Locate the cell with the specified text and output its (x, y) center coordinate. 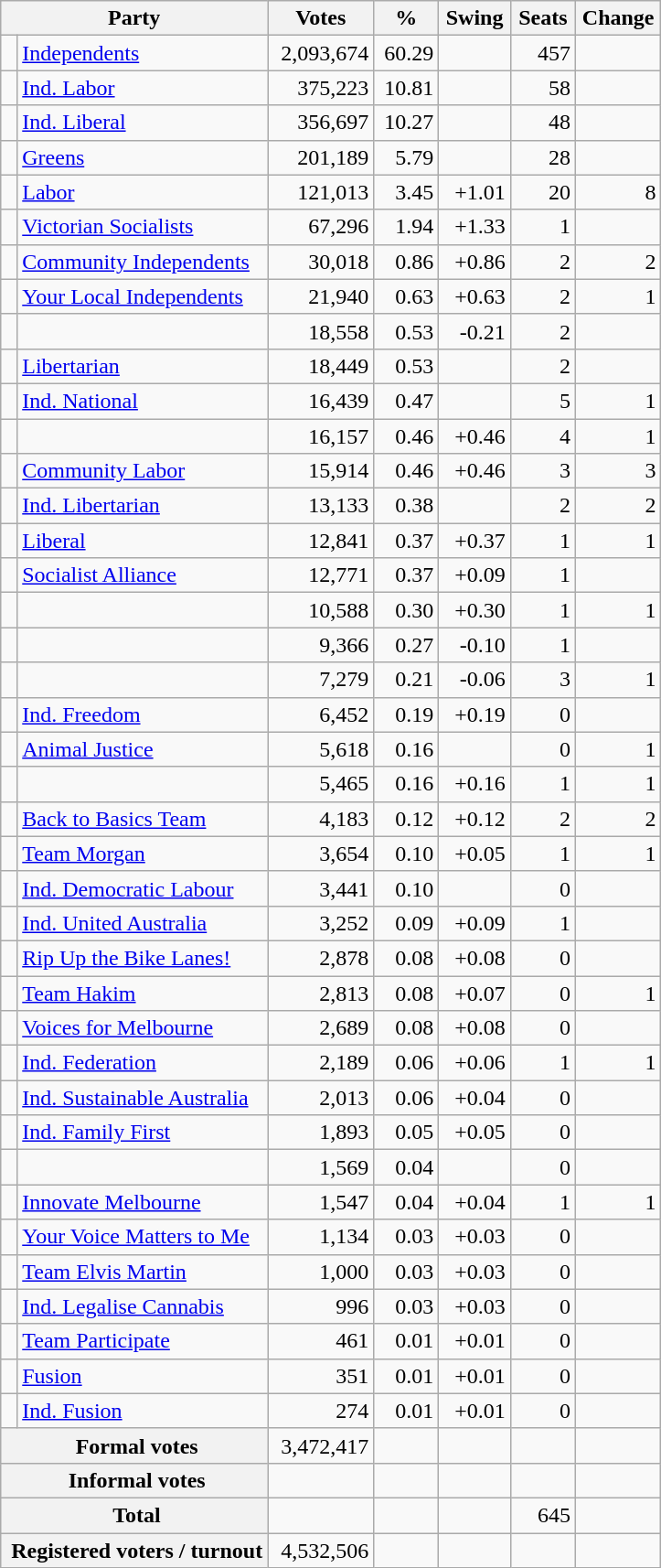
1,893 (321, 1133)
645 (543, 1515)
Ind. Freedom (143, 714)
21,940 (321, 296)
Ind. Sustainable Australia (143, 1098)
3,472,417 (321, 1445)
Voices for Melbourne (143, 1028)
Ind. United Australia (143, 923)
Rip Up the Bike Lanes! (143, 958)
0.30 (406, 610)
2,689 (321, 1028)
0.63 (406, 296)
Liberal (143, 541)
Informal votes (134, 1480)
+0.07 (475, 993)
18,558 (321, 331)
% (406, 18)
0.27 (406, 645)
+0.16 (475, 784)
Community Labor (143, 471)
2,813 (321, 993)
356,697 (321, 123)
Ind. Labor (143, 88)
Swing (475, 18)
351 (321, 1376)
3,441 (321, 888)
5.79 (406, 157)
4 (543, 436)
18,449 (321, 366)
Ind. Fusion (143, 1411)
Formal votes (134, 1445)
2,013 (321, 1098)
16,157 (321, 436)
Libertarian (143, 366)
1,547 (321, 1202)
Labor (143, 192)
1,569 (321, 1167)
Ind. Family First (143, 1133)
8 (618, 192)
2,189 (321, 1063)
Ind. Democratic Labour (143, 888)
+0.12 (475, 819)
0.21 (406, 680)
457 (543, 53)
Independents (143, 53)
3.45 (406, 192)
Team Hakim (143, 993)
28 (543, 157)
2,093,674 (321, 53)
Animal Justice (143, 749)
4,532,506 (321, 1551)
10.81 (406, 88)
0.47 (406, 401)
5,465 (321, 784)
Your Local Independents (143, 296)
0.38 (406, 506)
Ind. Federation (143, 1063)
13,133 (321, 506)
+0.06 (475, 1063)
Ind. National (143, 401)
Community Independents (143, 262)
Registered voters / turnout (134, 1551)
48 (543, 123)
Ind. Liberal (143, 123)
5 (543, 401)
+0.86 (475, 262)
4,183 (321, 819)
9,366 (321, 645)
996 (321, 1306)
Your Voice Matters to Me (143, 1237)
Innovate Melbourne (143, 1202)
201,189 (321, 157)
Team Elvis Martin (143, 1272)
2,878 (321, 958)
Total (134, 1515)
3,654 (321, 854)
+0.30 (475, 610)
Party (134, 18)
Team Participate (143, 1341)
Seats (543, 18)
274 (321, 1411)
10.27 (406, 123)
121,013 (321, 192)
0.09 (406, 923)
0.86 (406, 262)
Back to Basics Team (143, 819)
Fusion (143, 1376)
Greens (143, 157)
15,914 (321, 471)
5,618 (321, 749)
0.05 (406, 1133)
Ind. Legalise Cannabis (143, 1306)
+1.01 (475, 192)
20 (543, 192)
60.29 (406, 53)
Socialist Alliance (143, 575)
+0.19 (475, 714)
1.94 (406, 227)
10,588 (321, 610)
1,134 (321, 1237)
0.19 (406, 714)
16,439 (321, 401)
58 (543, 88)
Change (618, 18)
-0.10 (475, 645)
461 (321, 1341)
1,000 (321, 1272)
30,018 (321, 262)
Team Morgan (143, 854)
+0.63 (475, 296)
6,452 (321, 714)
12,841 (321, 541)
+1.33 (475, 227)
67,296 (321, 227)
7,279 (321, 680)
0.12 (406, 819)
375,223 (321, 88)
-0.06 (475, 680)
12,771 (321, 575)
-0.21 (475, 331)
+0.37 (475, 541)
Ind. Libertarian (143, 506)
Votes (321, 18)
Victorian Socialists (143, 227)
3,252 (321, 923)
